Output the (x, y) coordinate of the center of the cell containing the given text.  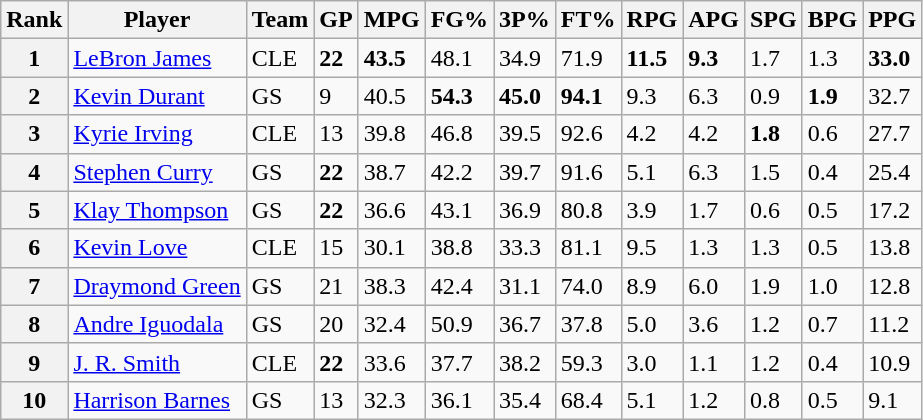
Andre Iguodala (157, 324)
17.2 (892, 210)
38.3 (392, 286)
3.9 (652, 210)
21 (336, 286)
35.4 (525, 400)
APG (714, 20)
Kevin Durant (157, 96)
31.1 (525, 286)
6 (34, 248)
Player (157, 20)
91.6 (588, 172)
Rank (34, 20)
8.9 (652, 286)
1 (34, 58)
0.8 (773, 400)
36.6 (392, 210)
42.4 (459, 286)
33.0 (892, 58)
Team (280, 20)
34.9 (525, 58)
74.0 (588, 286)
43.1 (459, 210)
38.2 (525, 362)
SPG (773, 20)
32.4 (392, 324)
FT% (588, 20)
94.1 (588, 96)
BPG (832, 20)
43.5 (392, 58)
45.0 (525, 96)
5 (34, 210)
50.9 (459, 324)
6.0 (714, 286)
27.7 (892, 134)
1.0 (832, 286)
GP (336, 20)
9.5 (652, 248)
59.3 (588, 362)
36.9 (525, 210)
37.8 (588, 324)
Klay Thompson (157, 210)
1.1 (714, 362)
MPG (392, 20)
38.7 (392, 172)
1.5 (773, 172)
RPG (652, 20)
0.9 (773, 96)
12.8 (892, 286)
FG% (459, 20)
48.1 (459, 58)
10 (34, 400)
Kevin Love (157, 248)
42.2 (459, 172)
3 (34, 134)
33.3 (525, 248)
39.7 (525, 172)
3.6 (714, 324)
2 (34, 96)
5.0 (652, 324)
11.5 (652, 58)
3P% (525, 20)
13.8 (892, 248)
40.5 (392, 96)
38.8 (459, 248)
36.7 (525, 324)
PPG (892, 20)
30.1 (392, 248)
4 (34, 172)
25.4 (892, 172)
15 (336, 248)
9.1 (892, 400)
80.8 (588, 210)
LeBron James (157, 58)
92.6 (588, 134)
Kyrie Irving (157, 134)
39.5 (525, 134)
Harrison Barnes (157, 400)
81.1 (588, 248)
54.3 (459, 96)
10.9 (892, 362)
39.8 (392, 134)
32.3 (392, 400)
Stephen Curry (157, 172)
71.9 (588, 58)
J. R. Smith (157, 362)
32.7 (892, 96)
3.0 (652, 362)
36.1 (459, 400)
68.4 (588, 400)
37.7 (459, 362)
1.8 (773, 134)
Draymond Green (157, 286)
33.6 (392, 362)
11.2 (892, 324)
7 (34, 286)
20 (336, 324)
8 (34, 324)
46.8 (459, 134)
0.7 (832, 324)
